Search for the cell housing the specified text and yield its [x, y] center coordinate. 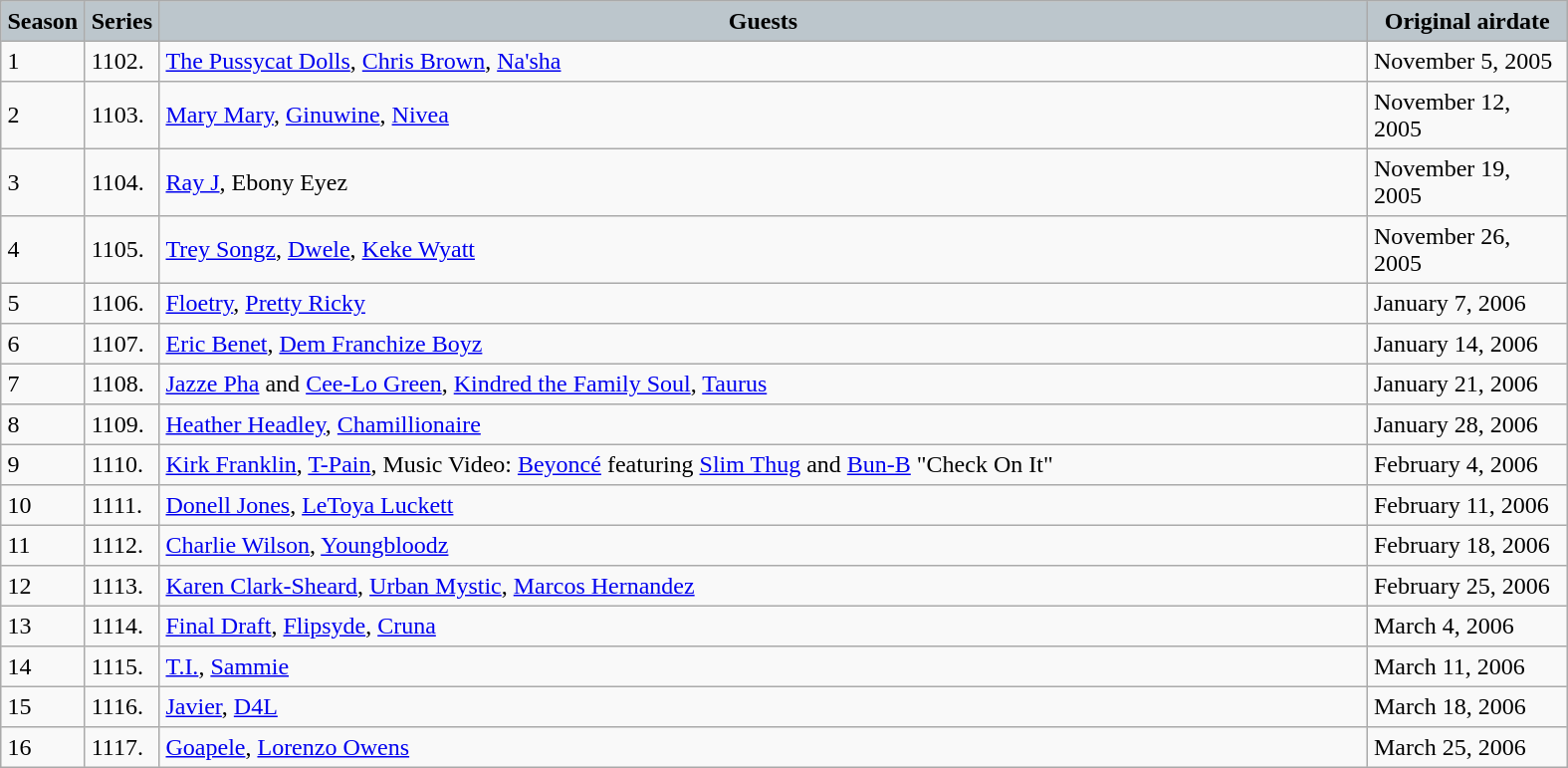
1113. [121, 586]
15 [43, 706]
Karen Clark-Sheard, Urban Mystic, Marcos Hernandez [764, 586]
1107. [121, 344]
Kirk Franklin, T-Pain, Music Video: Beyoncé featuring Slim Thug and Bun-B "Check On It" [764, 464]
1108. [121, 384]
11 [43, 545]
Ray J, Ebony Eyez [764, 182]
February 11, 2006 [1467, 505]
Jazze Pha and Cee-Lo Green, Kindred the Family Soul, Taurus [764, 384]
The Pussycat Dolls, Chris Brown, Na'sha [764, 61]
5 [43, 303]
November 26, 2005 [1467, 250]
8 [43, 424]
2 [43, 116]
1111. [121, 505]
1114. [121, 626]
January 7, 2006 [1467, 303]
January 14, 2006 [1467, 344]
1117. [121, 747]
1104. [121, 182]
1116. [121, 706]
4 [43, 250]
6 [43, 344]
1112. [121, 545]
1 [43, 61]
1110. [121, 464]
January 28, 2006 [1467, 424]
1106. [121, 303]
9 [43, 464]
Season [43, 21]
3 [43, 182]
November 19, 2005 [1467, 182]
12 [43, 586]
7 [43, 384]
March 18, 2006 [1467, 706]
March 4, 2006 [1467, 626]
February 25, 2006 [1467, 586]
Javier, D4L [764, 706]
March 11, 2006 [1467, 666]
January 21, 2006 [1467, 384]
14 [43, 666]
February 18, 2006 [1467, 545]
Original airdate [1467, 21]
1102. [121, 61]
Donell Jones, LeToya Luckett [764, 505]
13 [43, 626]
Floetry, Pretty Ricky [764, 303]
Series [121, 21]
1109. [121, 424]
Guests [764, 21]
Trey Songz, Dwele, Keke Wyatt [764, 250]
Final Draft, Flipsyde, Cruna [764, 626]
10 [43, 505]
November 12, 2005 [1467, 116]
February 4, 2006 [1467, 464]
T.I., Sammie [764, 666]
Heather Headley, Chamillionaire [764, 424]
16 [43, 747]
Goapele, Lorenzo Owens [764, 747]
Charlie Wilson, Youngbloodz [764, 545]
November 5, 2005 [1467, 61]
Mary Mary, Ginuwine, Nivea [764, 116]
1115. [121, 666]
1103. [121, 116]
Eric Benet, Dem Franchize Boyz [764, 344]
March 25, 2006 [1467, 747]
1105. [121, 250]
